Extract the (x, y) coordinate from the center of the cell holding the provided text.  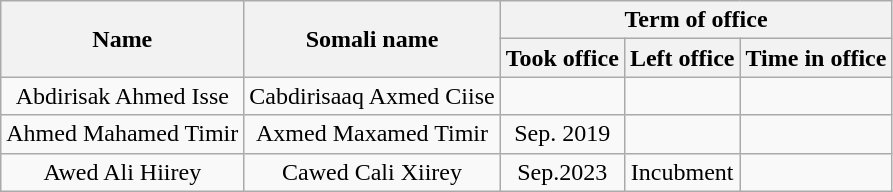
Sep.2023 (562, 172)
Abdirisak Ahmed Isse (122, 96)
Incubment (682, 172)
Sep. 2019 (562, 134)
Name (122, 39)
Left office (682, 58)
Ahmed Mahamed Timir (122, 134)
Term of office (696, 20)
Time in office (816, 58)
Axmed Maxamed Timir (372, 134)
Took office (562, 58)
Cabdirisaaq Axmed Ciise (372, 96)
Cawed Cali Xiirey (372, 172)
Somali name (372, 39)
Awed Ali Hiirey (122, 172)
